Extract the [x, y] coordinate from the center of the cell holding the provided text.  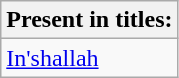
In'shallah [90, 58]
Present in titles: [90, 20]
